Identify which cell holds the provided text, then report its [X, Y] central coordinate. 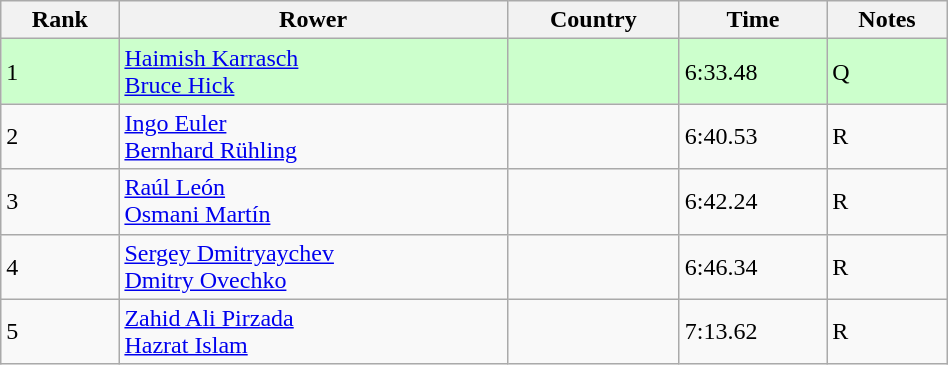
1 [60, 72]
6:40.53 [752, 136]
Haimish Karrasch Bruce Hick [313, 72]
3 [60, 202]
Time [752, 20]
Raúl León Osmani Martín [313, 202]
Zahid Ali Pirzada Hazrat Islam [313, 332]
Rower [313, 20]
Notes [887, 20]
Rank [60, 20]
Sergey Dmitryaychev Dmitry Ovechko [313, 266]
Ingo Euler Bernhard Rühling [313, 136]
Q [887, 72]
6:42.24 [752, 202]
5 [60, 332]
6:46.34 [752, 266]
6:33.48 [752, 72]
4 [60, 266]
Country [593, 20]
2 [60, 136]
7:13.62 [752, 332]
